Find where the given text appears and provide that cell's center as [X, Y] coordinate. 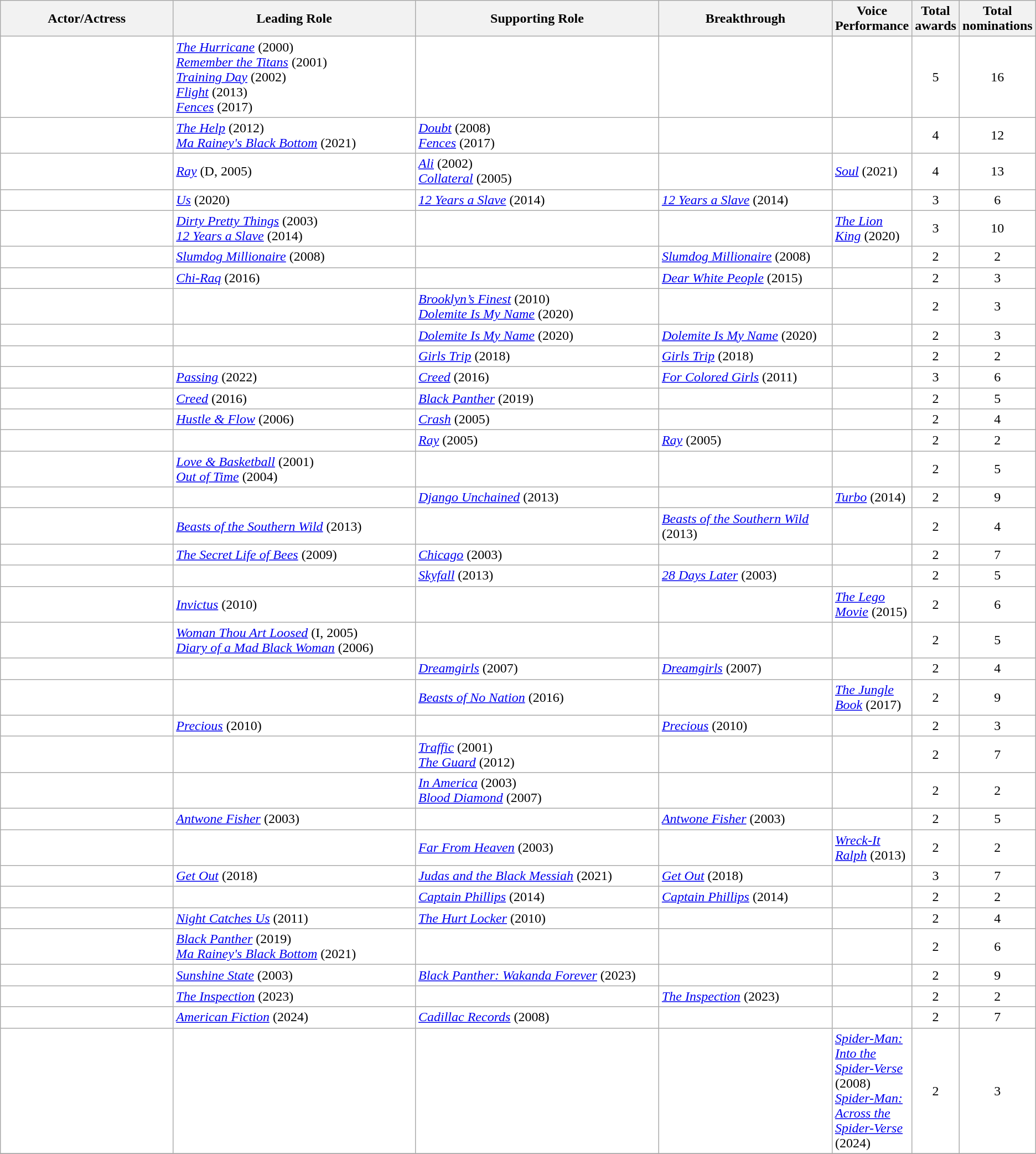
The Lego Movie (2015) [872, 604]
Voice Performance [872, 19]
Passing (2022) [294, 377]
Supporting Role [537, 19]
Night Catches Us (2011) [294, 918]
Ray (D, 2005) [294, 172]
16 [997, 77]
Cadillac Records (2008) [537, 1017]
For Colored Girls (2011) [745, 377]
Total awards [936, 19]
Us (2020) [294, 200]
The Secret Life of Bees (2009) [294, 555]
Judas and the Black Messiah (2021) [537, 876]
Breakthrough [745, 19]
Skyfall (2013) [537, 576]
Hustle & Flow (2006) [294, 420]
The Lion King (2020) [872, 228]
Total nominations [997, 19]
The Hurricane (2000) Remember the Titans (2001) Training Day (2002) Flight (2013) Fences (2017) [294, 77]
Invictus (2010) [294, 604]
Brooklyn’s Finest (2010) Dolemite Is My Name (2020) [537, 307]
Love & Basketball (2001) Out of Time (2004) [294, 469]
13 [997, 172]
Leading Role [294, 19]
Soul (2021) [872, 172]
Crash (2005) [537, 420]
Chicago (2003) [537, 555]
Ali (2002) Collateral (2005) [537, 172]
Spider-Man: Into the Spider-Verse (2008) Spider-Man: Across the Spider-Verse (2024) [872, 1090]
The Help (2012)Ma Rainey's Black Bottom (2021) [294, 135]
Dirty Pretty Things (2003) 12 Years a Slave (2014) [294, 228]
Beasts of No Nation (2016) [537, 697]
Actor/Actress [87, 19]
Woman Thou Art Loosed (I, 2005) Diary of a Mad Black Woman (2006) [294, 640]
Sunshine State (2003) [294, 975]
Black Panther (2019)Ma Rainey's Black Bottom (2021) [294, 946]
Far From Heaven (2003) [537, 847]
Traffic (2001) The Guard (2012) [537, 754]
Black Panther (2019) [537, 398]
12 [997, 135]
Doubt (2008)Fences (2017) [537, 135]
10 [997, 228]
American Fiction (2024) [294, 1017]
Wreck-It Ralph (2013) [872, 847]
Dear White People (2015) [745, 278]
Django Unchained (2013) [537, 498]
Turbo (2014) [872, 498]
28 Days Later (2003) [745, 576]
In America (2003) Blood Diamond (2007) [537, 790]
Black Panther: Wakanda Forever (2023) [537, 975]
Chi-Raq (2016) [294, 278]
The Jungle Book (2017) [872, 697]
The Hurt Locker (2010) [537, 918]
